Provide the [x, y] coordinate of the cell's center where the given text is located.  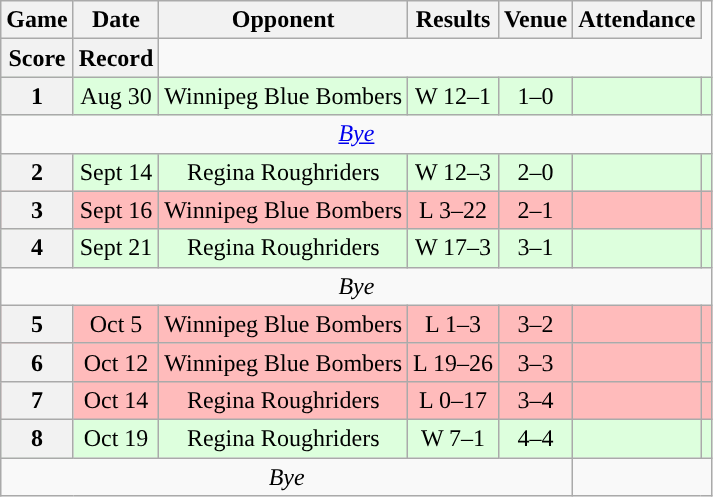
Oct 19 [116, 438]
Venue [535, 20]
L 0–17 [454, 400]
5 [37, 324]
2–1 [535, 210]
W 7–1 [454, 438]
Game [37, 20]
Aug 30 [116, 96]
1–0 [535, 96]
3–3 [535, 362]
2–0 [535, 172]
3–4 [535, 400]
Sept 16 [116, 210]
W 12–3 [454, 172]
Oct 5 [116, 324]
3 [37, 210]
L 19–26 [454, 362]
L 1–3 [454, 324]
Oct 14 [116, 400]
Opponent [284, 20]
Attendance [637, 20]
3–2 [535, 324]
Oct 12 [116, 362]
L 3–22 [454, 210]
Score [37, 58]
6 [37, 362]
3–1 [535, 248]
2 [37, 172]
8 [37, 438]
Sept 14 [116, 172]
Record [116, 58]
4–4 [535, 438]
4 [37, 248]
Results [454, 20]
1 [37, 96]
7 [37, 400]
Sept 21 [116, 248]
Date [116, 20]
W 17–3 [454, 248]
W 12–1 [454, 96]
